Scan for the cell matching the given text and deliver its (x, y) coordinate at center. 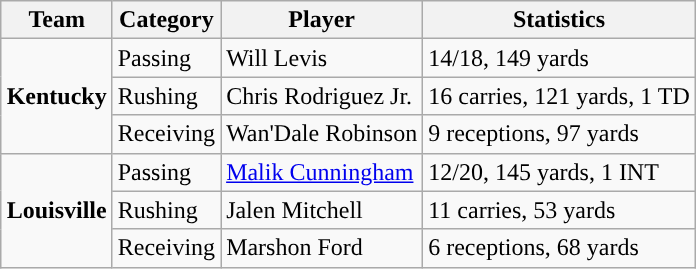
Player (322, 20)
12/20, 145 yards, 1 INT (560, 172)
Malik Cunningham (322, 172)
Jalen Mitchell (322, 210)
Category (166, 20)
Chris Rodriguez Jr. (322, 96)
Will Levis (322, 58)
Team (56, 20)
14/18, 149 yards (560, 58)
6 receptions, 68 yards (560, 248)
Statistics (560, 20)
Marshon Ford (322, 248)
Wan'Dale Robinson (322, 134)
Kentucky (56, 96)
16 carries, 121 yards, 1 TD (560, 96)
Louisville (56, 210)
11 carries, 53 yards (560, 210)
9 receptions, 97 yards (560, 134)
